Scan for the cell matching the given text and deliver its [X, Y] coordinate at center. 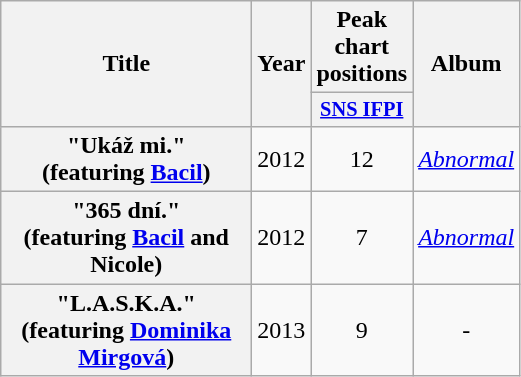
SNS IFPI [362, 110]
12 [362, 158]
Title [126, 64]
Year [282, 64]
"Ukáž mi."(featuring Bacil) [126, 158]
"L.A.S.K.A."(featuring Dominika Mirgová) [126, 330]
9 [362, 330]
2013 [282, 330]
"365 dní."(featuring Bacil and Nicole) [126, 238]
- [466, 330]
Album [466, 64]
Peak chart positions [362, 47]
7 [362, 238]
